Return the [x, y] coordinate for the center point of the cell that contains the specified text.  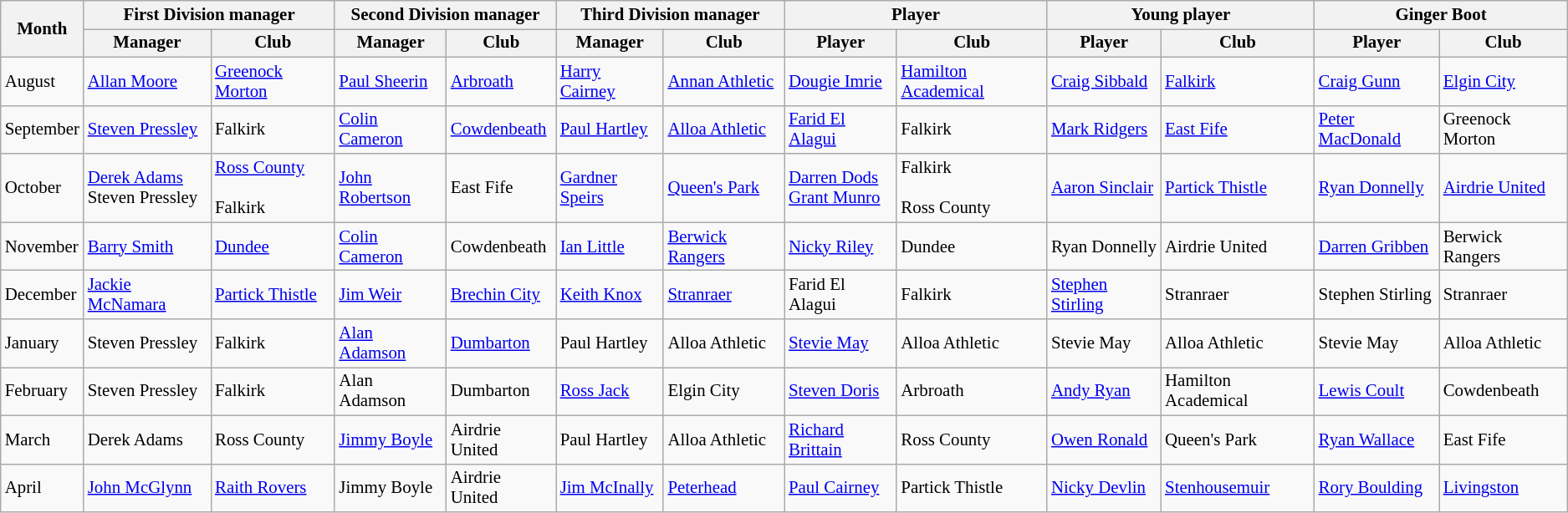
Keith Knox [610, 295]
Livingston [1504, 488]
Ian Little [610, 246]
Rory Boulding [1376, 488]
April [42, 488]
Falkirk Ross County [972, 188]
Gardner Speirs [610, 188]
Ross Jack [610, 391]
Andy Ryan [1104, 391]
Barry Smith [147, 246]
Nicky Devlin [1104, 488]
Paul Cairney [840, 488]
Young player [1181, 15]
Paul Sheerin [390, 81]
Ross County Falkirk [273, 188]
November [42, 246]
Craig Gunn [1376, 81]
August [42, 81]
John McGlynn [147, 488]
Darren Gribben [1376, 246]
Nicky Riley [840, 246]
Stenhousemuir [1238, 488]
February [42, 391]
Richard Brittain [840, 439]
September [42, 130]
Month [42, 29]
Lewis Coult [1376, 391]
January [42, 343]
First Division manager [209, 15]
Aaron Sinclair [1104, 188]
Peterhead [724, 488]
John Robertson [390, 188]
Steven Doris [840, 391]
Allan Moore [147, 81]
Ryan Wallace [1376, 439]
Raith Rovers [273, 488]
Harry Cairney [610, 81]
Mark Ridgers [1104, 130]
Ginger Boot [1442, 15]
Second Division manager [445, 15]
Third Division manager [671, 15]
Craig Sibbald [1104, 81]
Dougie Imrie [840, 81]
Jim McInally [610, 488]
Owen Ronald [1104, 439]
March [42, 439]
October [42, 188]
Jim Weir [390, 295]
Annan Athletic [724, 81]
Brechin City [502, 295]
Derek Adams [147, 439]
Jackie McNamara [147, 295]
Peter MacDonald [1376, 130]
December [42, 295]
Derek Adams Steven Pressley [147, 188]
Darren Dods Grant Munro [840, 188]
